Identify which cell holds the provided text, then report its [x, y] central coordinate. 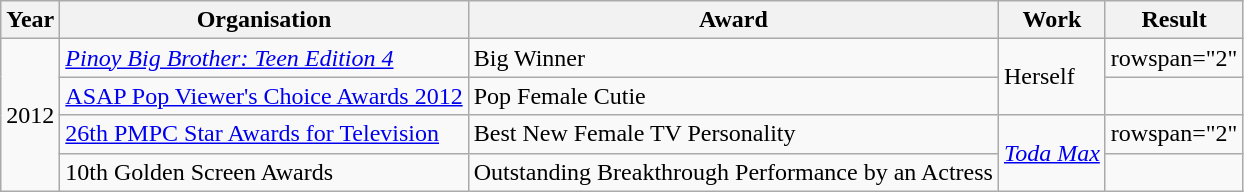
Result [1174, 20]
Outstanding Breakthrough Performance by an Actress [733, 172]
10th Golden Screen Awards [264, 172]
Pinoy Big Brother: Teen Edition 4 [264, 58]
Work [1052, 20]
Organisation [264, 20]
ASAP Pop Viewer's Choice Awards 2012 [264, 96]
Herself [1052, 77]
Award [733, 20]
Big Winner [733, 58]
26th PMPC Star Awards for Television [264, 134]
2012 [30, 115]
Pop Female Cutie [733, 96]
Toda Max [1052, 153]
Year [30, 20]
Best New Female TV Personality [733, 134]
